Output the [x, y] coordinate of the center of the cell containing the given text.  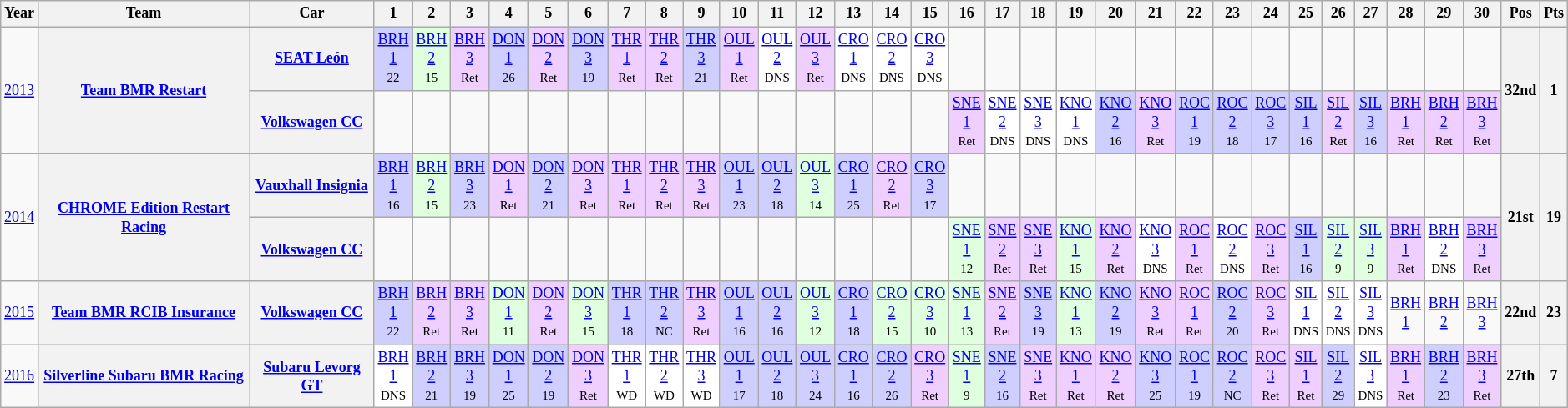
Year [20, 13]
DON219 [549, 376]
KNO113 [1076, 313]
CRO1DNS [853, 58]
OUL2DNS [777, 58]
21 [1156, 13]
18 [1039, 13]
6 [589, 13]
16 [967, 13]
ROC317 [1271, 122]
BRH323 [470, 185]
CRO3DNS [930, 58]
SIL2Ret [1338, 122]
KNO1Ret [1076, 376]
OUL312 [816, 313]
BRH116 [393, 185]
3 [470, 13]
Car [312, 13]
DON315 [589, 313]
9 [701, 13]
27th [1521, 376]
12 [816, 13]
THR3WD [701, 376]
SIL229 [1338, 376]
DON111 [508, 313]
BRH1 [1406, 313]
OUL116 [739, 313]
ROC2NC [1232, 376]
BRH2 [1444, 313]
DON1Ret [508, 185]
OUL123 [739, 185]
20 [1115, 13]
Subaru Levorg GT [312, 376]
Team [144, 13]
ROC220 [1232, 313]
SIL316 [1371, 122]
SIL1Ret [1306, 376]
17 [1002, 13]
30 [1482, 13]
Team BMR RCIB Insurance [144, 313]
SIL39 [1371, 249]
SNE113 [967, 313]
OUL314 [816, 185]
28 [1406, 13]
2015 [20, 313]
CRO215 [892, 313]
BRH2DNS [1444, 249]
DON126 [508, 58]
KNO115 [1076, 249]
CRO310 [930, 313]
Pts [1555, 13]
CRO2Ret [892, 185]
THR1WD [626, 376]
2 [432, 13]
8 [665, 13]
KNO1DNS [1076, 122]
10 [739, 13]
OUL117 [739, 376]
SNE319 [1039, 313]
32nd [1521, 90]
CRO226 [892, 376]
Vauxhall Insignia [312, 185]
2016 [20, 376]
29 [1444, 13]
SNE112 [967, 249]
CRO2DNS [892, 58]
14 [892, 13]
OUL1Ret [739, 58]
KNO219 [1115, 313]
SIL1DNS [1306, 313]
DON319 [589, 58]
CRO3Ret [930, 376]
26 [1338, 13]
BRH221 [432, 376]
SEAT León [312, 58]
SIL29 [1338, 249]
BRH3 [1482, 313]
13 [853, 13]
CHROME Edition Restart Racing [144, 217]
DON221 [549, 185]
SNE1Ret [967, 122]
BRH1DNS [393, 376]
22nd [1521, 313]
BRH223 [1444, 376]
Team BMR Restart [144, 90]
22 [1195, 13]
CRO317 [930, 185]
BRH319 [470, 376]
KNO325 [1156, 376]
CRO125 [853, 185]
SNE19 [967, 376]
THR118 [626, 313]
ROC2DNS [1232, 249]
CRO118 [853, 313]
CRO116 [853, 376]
OUL216 [777, 313]
2014 [20, 217]
21st [1521, 217]
Silverline Subaru BMR Racing [144, 376]
5 [549, 13]
Pos [1521, 13]
15 [930, 13]
KNO216 [1115, 122]
KNO3DNS [1156, 249]
THR321 [701, 58]
THR2WD [665, 376]
SNE3DNS [1039, 122]
11 [777, 13]
DON125 [508, 376]
27 [1371, 13]
2013 [20, 90]
ROC218 [1232, 122]
OUL324 [816, 376]
25 [1306, 13]
SNE216 [1002, 376]
24 [1271, 13]
4 [508, 13]
OUL3Ret [816, 58]
THR2NC [665, 313]
SIL2DNS [1338, 313]
SNE2DNS [1002, 122]
